Output the [X, Y] coordinate of the center of the cell containing the given text.  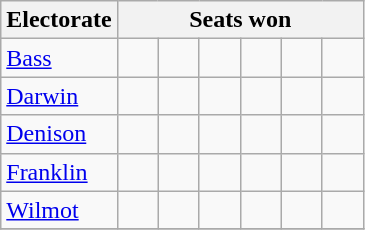
Darwin [59, 96]
Electorate [59, 20]
Franklin [59, 172]
Seats won [240, 20]
Denison [59, 134]
Wilmot [59, 210]
Bass [59, 58]
